Output the [X, Y] coordinate of the center of the cell containing the given text.  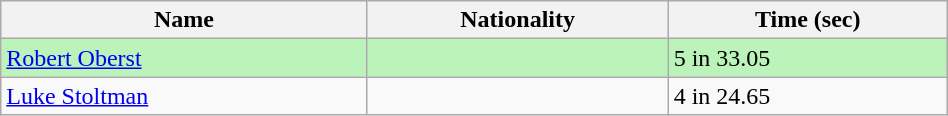
4 in 24.65 [808, 96]
Nationality [518, 20]
Name [184, 20]
Time (sec) [808, 20]
5 in 33.05 [808, 58]
Robert Oberst [184, 58]
Luke Stoltman [184, 96]
